Return the (X, Y) coordinate for the center point of the cell that contains the specified text.  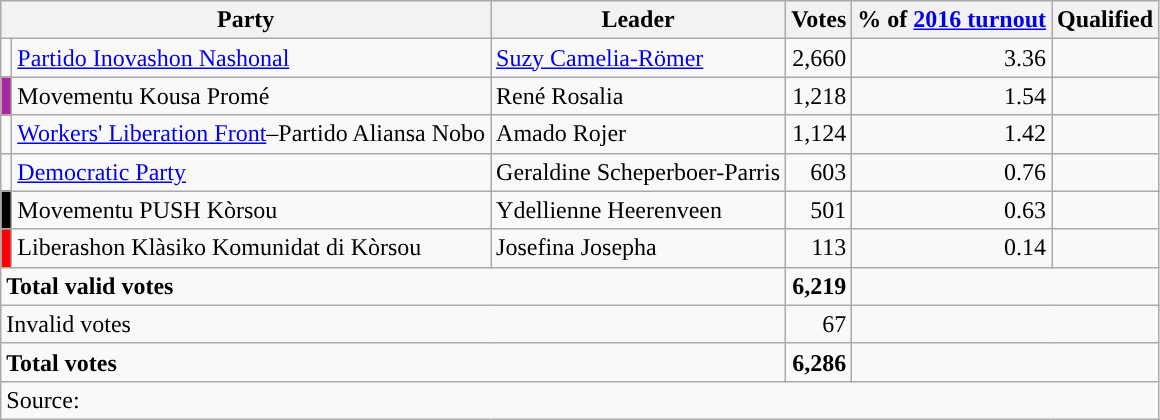
Movementu PUSH Kòrsou (252, 210)
René Rosalia (638, 96)
1,124 (819, 134)
6,219 (819, 286)
Total valid votes (394, 286)
501 (819, 210)
% of 2016 turnout (952, 20)
Source: (580, 400)
Votes (819, 20)
Liberashon Klàsiko Komunidat di Kòrsou (252, 248)
67 (819, 324)
Geraldine Scheperboer-Parris (638, 172)
Ydellienne Heerenveen (638, 210)
Party (246, 20)
Movementu Kousa Promé (252, 96)
Invalid votes (394, 324)
Total votes (394, 362)
6,286 (819, 362)
Josefina Josepha (638, 248)
Partido Inovashon Nashonal (252, 58)
3.36 (952, 58)
Democratic Party (252, 172)
1,218 (819, 96)
1.42 (952, 134)
0.14 (952, 248)
Leader (638, 20)
1.54 (952, 96)
0.63 (952, 210)
2,660 (819, 58)
603 (819, 172)
113 (819, 248)
Suzy Camelia-Römer (638, 58)
0.76 (952, 172)
Workers' Liberation Front–Partido Aliansa Nobo (252, 134)
Qualified (1106, 20)
Amado Rojer (638, 134)
